Extract the (X, Y) coordinate from the center of the cell holding the provided text.  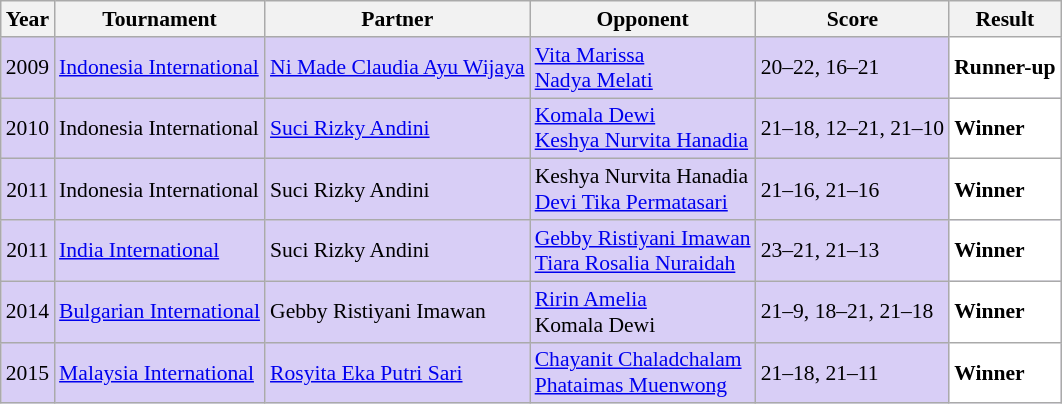
Runner-up (1004, 68)
Ririn Amelia Komala Dewi (643, 312)
Score (853, 19)
21–16, 21–16 (853, 190)
Tournament (160, 19)
2009 (28, 68)
2015 (28, 372)
20–22, 16–21 (853, 68)
Rosyita Eka Putri Sari (398, 372)
21–9, 18–21, 21–18 (853, 312)
Malaysia International (160, 372)
Partner (398, 19)
Year (28, 19)
Ni Made Claudia Ayu Wijaya (398, 68)
Result (1004, 19)
2014 (28, 312)
Chayanit Chaladchalam Phataimas Muenwong (643, 372)
23–21, 21–13 (853, 250)
India International (160, 250)
Opponent (643, 19)
Gebby Ristiyani Imawan (398, 312)
21–18, 21–11 (853, 372)
21–18, 12–21, 21–10 (853, 128)
Vita Marissa Nadya Melati (643, 68)
Keshya Nurvita Hanadia Devi Tika Permatasari (643, 190)
2010 (28, 128)
Bulgarian International (160, 312)
Komala Dewi Keshya Nurvita Hanadia (643, 128)
Gebby Ristiyani Imawan Tiara Rosalia Nuraidah (643, 250)
